Identify which cell holds the provided text, then report its (X, Y) central coordinate. 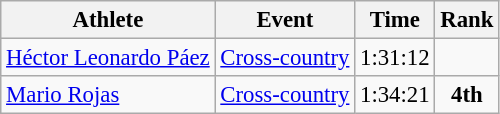
1:34:21 (395, 95)
1:31:12 (395, 58)
Athlete (108, 20)
4th (467, 95)
Event (285, 20)
Héctor Leonardo Páez (108, 58)
Mario Rojas (108, 95)
Rank (467, 20)
Time (395, 20)
